Output the (X, Y) coordinate of the center of the cell containing the given text.  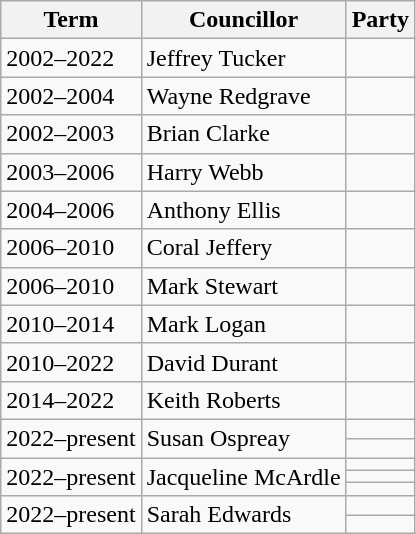
Jeffrey Tucker (244, 58)
Jacqueline McArdle (244, 477)
Brian Clarke (244, 134)
2014–2022 (71, 400)
Susan Ospreay (244, 438)
2010–2014 (71, 324)
Anthony Ellis (244, 210)
Mark Stewart (244, 286)
Coral Jeffery (244, 248)
2002–2003 (71, 134)
Mark Logan (244, 324)
Wayne Redgrave (244, 96)
2002–2022 (71, 58)
David Durant (244, 362)
2010–2022 (71, 362)
Sarah Edwards (244, 515)
Keith Roberts (244, 400)
Term (71, 20)
2002–2004 (71, 96)
2004–2006 (71, 210)
Harry Webb (244, 172)
Party (380, 20)
2003–2006 (71, 172)
Councillor (244, 20)
